Detect which cell encompasses the target text, then output its [x, y] center coordinate. 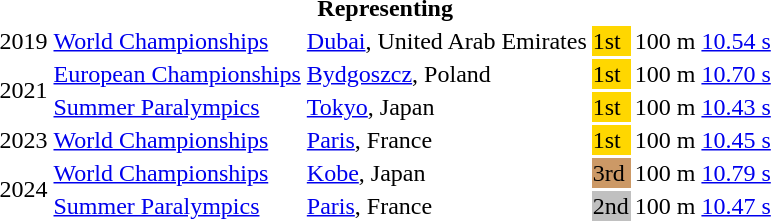
Bydgoszcz, Poland [446, 74]
Dubai, United Arab Emirates [446, 41]
Kobe, Japan [446, 173]
2nd [610, 206]
European Championships [177, 74]
3rd [610, 173]
Tokyo, Japan [446, 107]
